Scan for the cell matching the given text and deliver its [X, Y] coordinate at center. 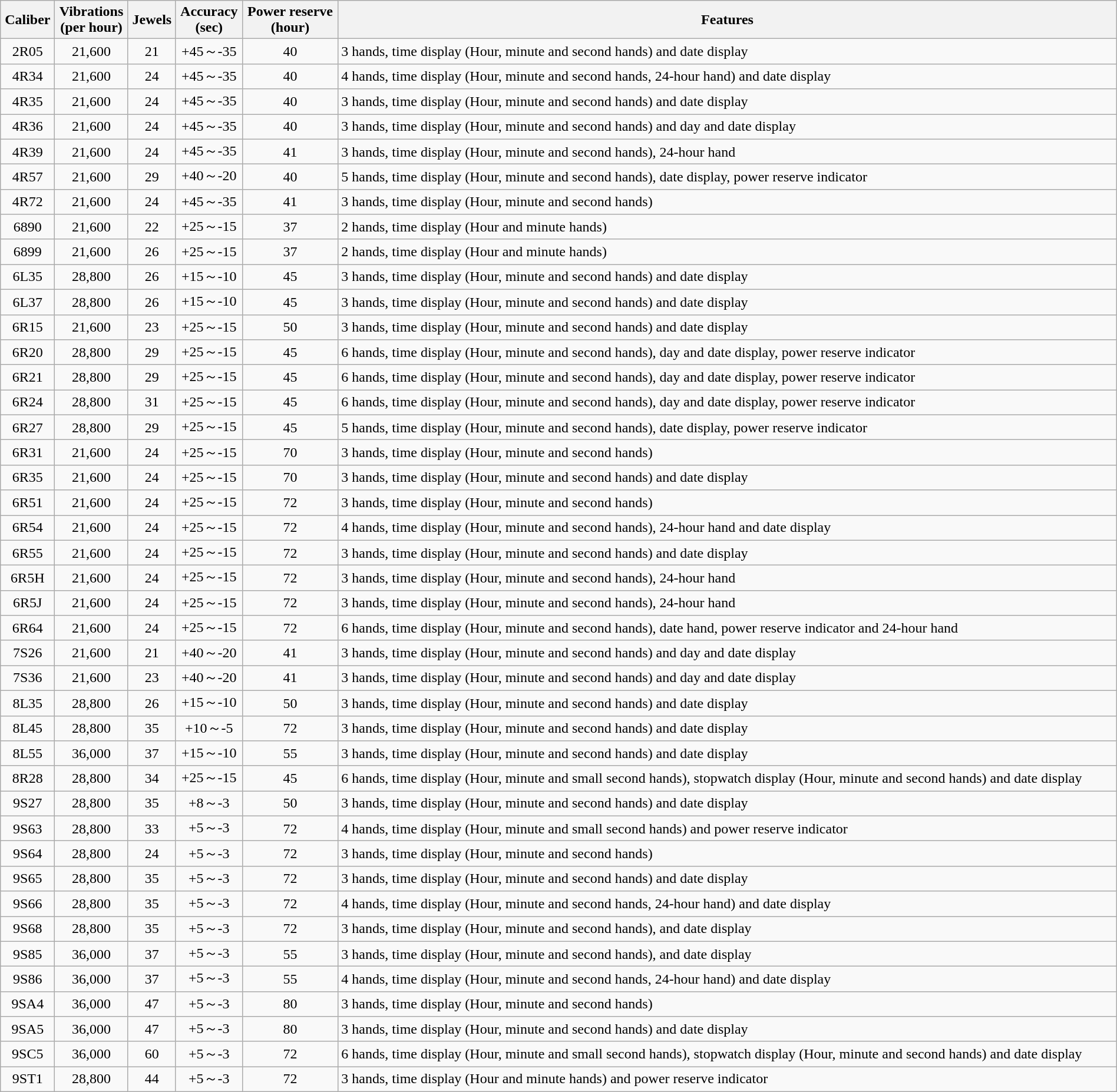
4R39 [28, 152]
9ST1 [28, 1079]
6R31 [28, 452]
Caliber [28, 20]
33 [152, 828]
6R24 [28, 403]
6R15 [28, 327]
9S66 [28, 904]
Power reserve(hour) [290, 20]
6R55 [28, 552]
Features [727, 20]
4R57 [28, 177]
2R05 [28, 52]
6890 [28, 227]
22 [152, 227]
8L35 [28, 703]
6R20 [28, 352]
7S26 [28, 653]
9SA5 [28, 1030]
9SA4 [28, 1004]
9S65 [28, 879]
4R34 [28, 77]
6L37 [28, 302]
6899 [28, 252]
6R35 [28, 477]
+10～-5 [209, 728]
8R28 [28, 779]
4R36 [28, 127]
6R51 [28, 503]
Vibrations(per hour) [92, 20]
7S36 [28, 679]
Jewels [152, 20]
31 [152, 403]
6R54 [28, 528]
6R64 [28, 628]
44 [152, 1079]
8L45 [28, 728]
3 hands, time display (Hour and minute hands) and power reserve indicator [727, 1079]
34 [152, 779]
6R27 [28, 428]
6 hands, time display (Hour, minute and second hands), date hand, power reserve indicator and 24-hour hand [727, 628]
9S27 [28, 803]
8L55 [28, 754]
6R5H [28, 578]
9S68 [28, 929]
4R72 [28, 201]
60 [152, 1054]
Accuracy(sec) [209, 20]
9S86 [28, 979]
4R35 [28, 101]
4 hands, time display (Hour, minute and small second hands) and power reserve indicator [727, 828]
9S85 [28, 954]
6R5J [28, 603]
9SC5 [28, 1054]
+8～-3 [209, 803]
6L35 [28, 277]
9S64 [28, 854]
6R21 [28, 377]
9S63 [28, 828]
4 hands, time display (Hour, minute and second hands), 24-hour hand and date display [727, 528]
